Capture the cell that displays the provided text and extract its [x, y] central coordinate. 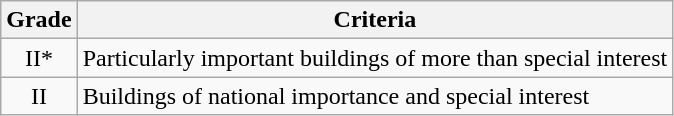
Grade [39, 20]
Criteria [375, 20]
II [39, 96]
II* [39, 58]
Buildings of national importance and special interest [375, 96]
Particularly important buildings of more than special interest [375, 58]
